Pinpoint the cell where the given text exists, returning its [x, y] midpoint coordinate. 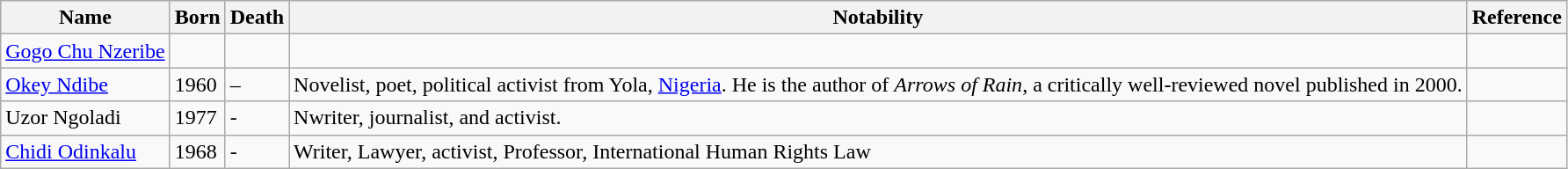
Nwriter, journalist, and activist. [879, 118]
Reference [1517, 18]
Chidi Odinkalu [85, 151]
1977 [197, 118]
Uzor Ngoladi [85, 118]
Notability [879, 18]
Gogo Chu Nzeribe [85, 51]
Name [85, 18]
1960 [197, 84]
1968 [197, 151]
Death [257, 18]
– [257, 84]
Born [197, 18]
Novelist, poet, political activist from Yola, Nigeria. He is the author of Arrows of Rain, a critically well-reviewed novel published in 2000. [879, 84]
Okey Ndibe [85, 84]
Writer, Lawyer, activist, Professor, International Human Rights Law [879, 151]
